Return the (X, Y) coordinate for the center point of the cell that contains the specified text.  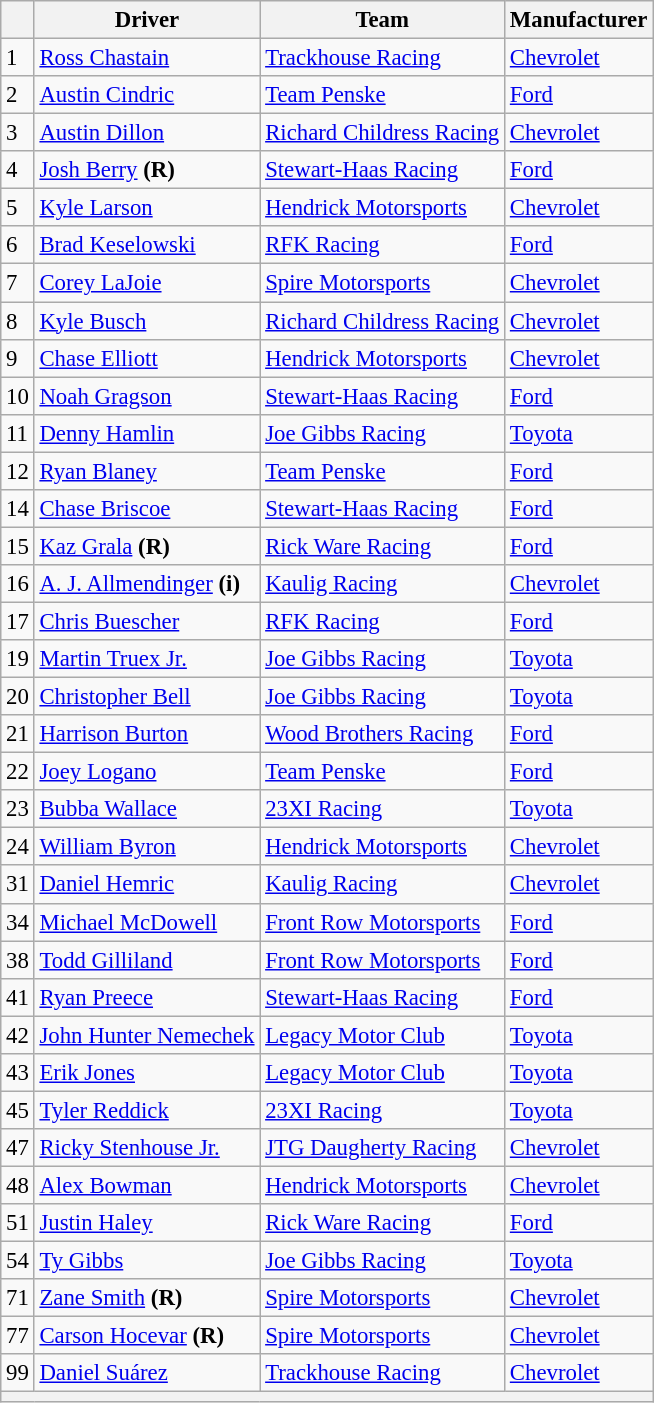
48 (18, 1185)
William Byron (147, 847)
1 (18, 58)
14 (18, 509)
22 (18, 772)
Alex Bowman (147, 1185)
8 (18, 321)
6 (18, 245)
17 (18, 621)
Ryan Blaney (147, 471)
43 (18, 1073)
Wood Brothers Racing (382, 734)
20 (18, 697)
42 (18, 1035)
5 (18, 208)
16 (18, 584)
Ross Chastain (147, 58)
Austin Dillon (147, 133)
Tyler Reddick (147, 1110)
Bubba Wallace (147, 809)
23 (18, 809)
Driver (147, 20)
Chris Buescher (147, 621)
3 (18, 133)
JTG Daugherty Racing (382, 1148)
Ty Gibbs (147, 1261)
10 (18, 396)
41 (18, 997)
Justin Haley (147, 1223)
Kyle Larson (147, 208)
71 (18, 1298)
47 (18, 1148)
Austin Cindric (147, 95)
Chase Elliott (147, 358)
Denny Hamlin (147, 433)
Christopher Bell (147, 697)
54 (18, 1261)
34 (18, 922)
Martin Truex Jr. (147, 659)
12 (18, 471)
Ryan Preece (147, 997)
24 (18, 847)
Team (382, 20)
Erik Jones (147, 1073)
11 (18, 433)
21 (18, 734)
45 (18, 1110)
John Hunter Nemechek (147, 1035)
Joey Logano (147, 772)
Daniel Suárez (147, 1373)
Manufacturer (579, 20)
Todd Gilliland (147, 960)
Kaz Grala (R) (147, 546)
Corey LaJoie (147, 283)
Zane Smith (R) (147, 1298)
51 (18, 1223)
31 (18, 885)
Ricky Stenhouse Jr. (147, 1148)
Chase Briscoe (147, 509)
77 (18, 1336)
Noah Gragson (147, 396)
4 (18, 170)
Josh Berry (R) (147, 170)
Daniel Hemric (147, 885)
A. J. Allmendinger (i) (147, 584)
Harrison Burton (147, 734)
Brad Keselowski (147, 245)
38 (18, 960)
9 (18, 358)
2 (18, 95)
Michael McDowell (147, 922)
Carson Hocevar (R) (147, 1336)
7 (18, 283)
99 (18, 1373)
15 (18, 546)
Kyle Busch (147, 321)
19 (18, 659)
